For the text-containing cell, return its midpoint in (X, Y) coordinate format. 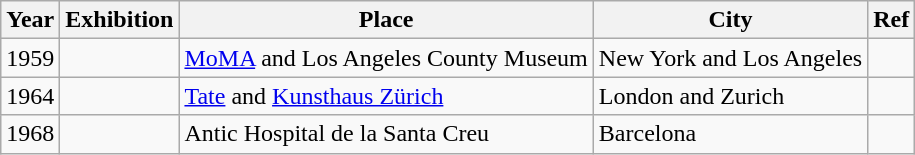
New York and Los Angeles (730, 58)
MoMA and Los Angeles County Museum (386, 58)
London and Zurich (730, 96)
1964 (30, 96)
1959 (30, 58)
Tate and Kunsthaus Zürich (386, 96)
Year (30, 20)
Antic Hospital de la Santa Creu (386, 134)
Place (386, 20)
City (730, 20)
Exhibition (120, 20)
Barcelona (730, 134)
Ref (892, 20)
1968 (30, 134)
